Return the (x, y) coordinate for the center point of the cell that contains the specified text.  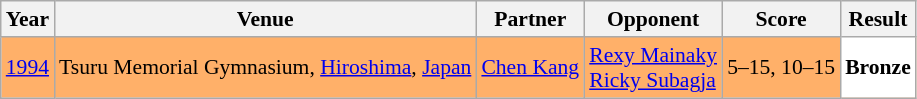
Opponent (653, 19)
Tsuru Memorial Gymnasium, Hiroshima, Japan (265, 68)
Result (878, 19)
Chen Kang (530, 68)
Partner (530, 19)
5–15, 10–15 (781, 68)
Venue (265, 19)
Rexy Mainaky Ricky Subagja (653, 68)
1994 (28, 68)
Score (781, 19)
Year (28, 19)
Bronze (878, 68)
